Pinpoint the cell where the given text exists, returning its (X, Y) midpoint coordinate. 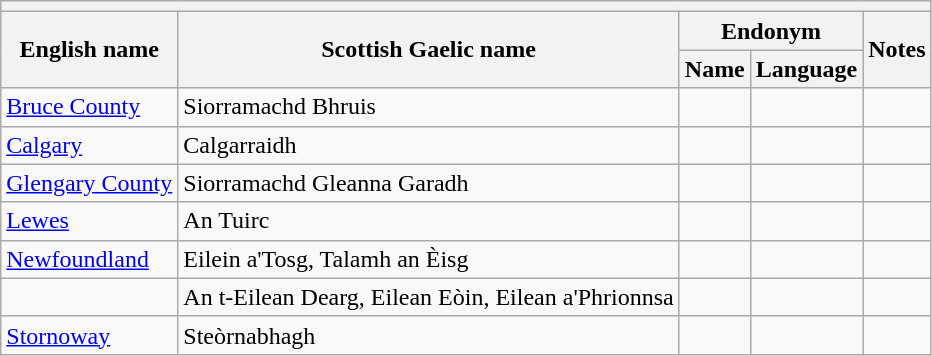
Calgarraidh (428, 145)
Newfoundland (90, 259)
An t-Eilean Dearg, Eilean Eòin, Eilean a'Phrionnsa (428, 297)
Notes (897, 50)
Steòrnabhagh (428, 335)
Stornoway (90, 335)
Lewes (90, 221)
Language (806, 69)
Calgary (90, 145)
Name (714, 69)
Siorramachd Bhruis (428, 107)
English name (90, 50)
Siorramachd Gleanna Garadh (428, 183)
Eilein a'Tosg, Talamh an Èisg (428, 259)
Scottish Gaelic name (428, 50)
Bruce County (90, 107)
Glengary County (90, 183)
Endonym (770, 31)
An Tuirc (428, 221)
